Extract the (X, Y) coordinate from the center of the cell holding the provided text.  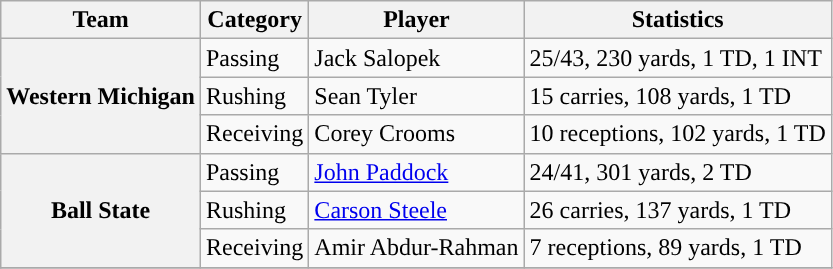
Corey Crooms (416, 134)
Amir Abdur-Rahman (416, 248)
John Paddock (416, 172)
Statistics (678, 20)
24/41, 301 yards, 2 TD (678, 172)
Player (416, 20)
Sean Tyler (416, 96)
7 receptions, 89 yards, 1 TD (678, 248)
10 receptions, 102 yards, 1 TD (678, 134)
Team (101, 20)
Ball State (101, 210)
Western Michigan (101, 96)
Carson Steele (416, 210)
Jack Salopek (416, 58)
25/43, 230 yards, 1 TD, 1 INT (678, 58)
15 carries, 108 yards, 1 TD (678, 96)
Category (254, 20)
26 carries, 137 yards, 1 TD (678, 210)
